Search for the cell housing the specified text and yield its (x, y) center coordinate. 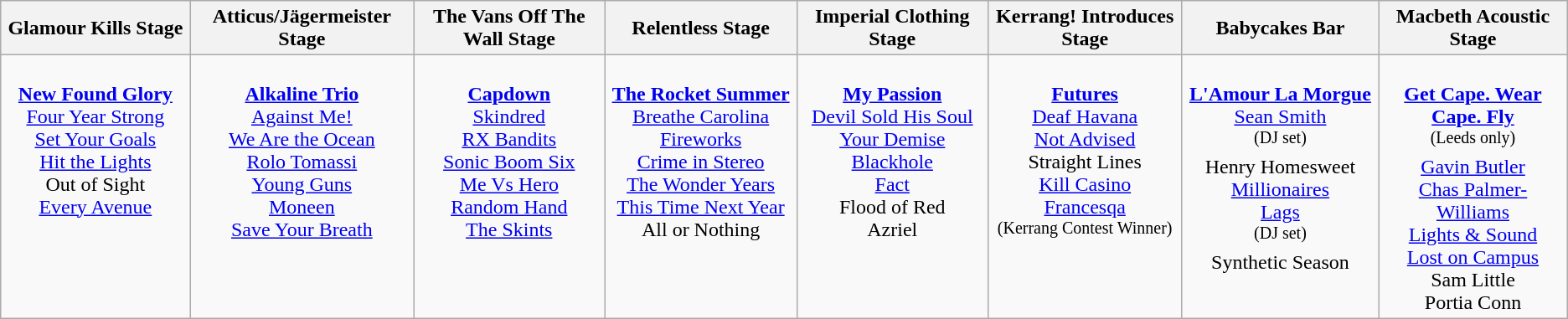
New Found Glory Four Year Strong Set Your Goals Hit the Lights Out of Sight Every Avenue (95, 188)
Babycakes Bar (1280, 28)
Capdown Skindred RX Bandits Sonic Boom Six Me Vs Hero Random Hand The Skints (509, 188)
Glamour Kills Stage (95, 28)
My Passion Devil Sold His Soul Your Demise Blackhole Fact Flood of Red Azriel (892, 188)
The Vans Off The Wall Stage (509, 28)
Kerrang! Introduces Stage (1085, 28)
Atticus/Jägermeister Stage (302, 28)
Get Cape. Wear Cape. Fly(Leeds only) Gavin Butler Chas Palmer-Williams Lights & Sound Lost on Campus Sam Little Portia Conn (1473, 188)
Futures Deaf Havana Not Advised Straight Lines Kill Casino Francesqa(Kerrang Contest Winner) (1085, 188)
The Rocket Summer Breathe Carolina Fireworks Crime in Stereo The Wonder Years This Time Next Year All or Nothing (701, 188)
Imperial Clothing Stage (892, 28)
Relentless Stage (701, 28)
Alkaline Trio Against Me! We Are the Ocean Rolo Tomassi Young Guns Moneen Save Your Breath (302, 188)
L'Amour La Morgue Sean Smith(DJ set) Henry Homesweet Millionaires Lags(DJ set) Synthetic Season (1280, 188)
Macbeth Acoustic Stage (1473, 28)
